Extract the (x, y) coordinate from the center of the cell holding the provided text.  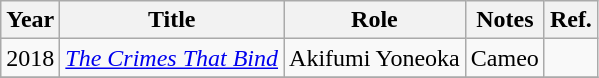
Year (30, 20)
Akifumi Yoneoka (375, 58)
Title (172, 20)
Notes (504, 20)
Ref. (570, 20)
2018 (30, 58)
The Crimes That Bind (172, 58)
Role (375, 20)
Cameo (504, 58)
